Find where the given text appears and provide that cell's center as [x, y] coordinate. 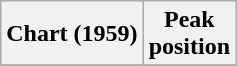
Peakposition [189, 34]
Chart (1959) [72, 34]
